Extract the (x, y) coordinate from the center of the cell holding the provided text.  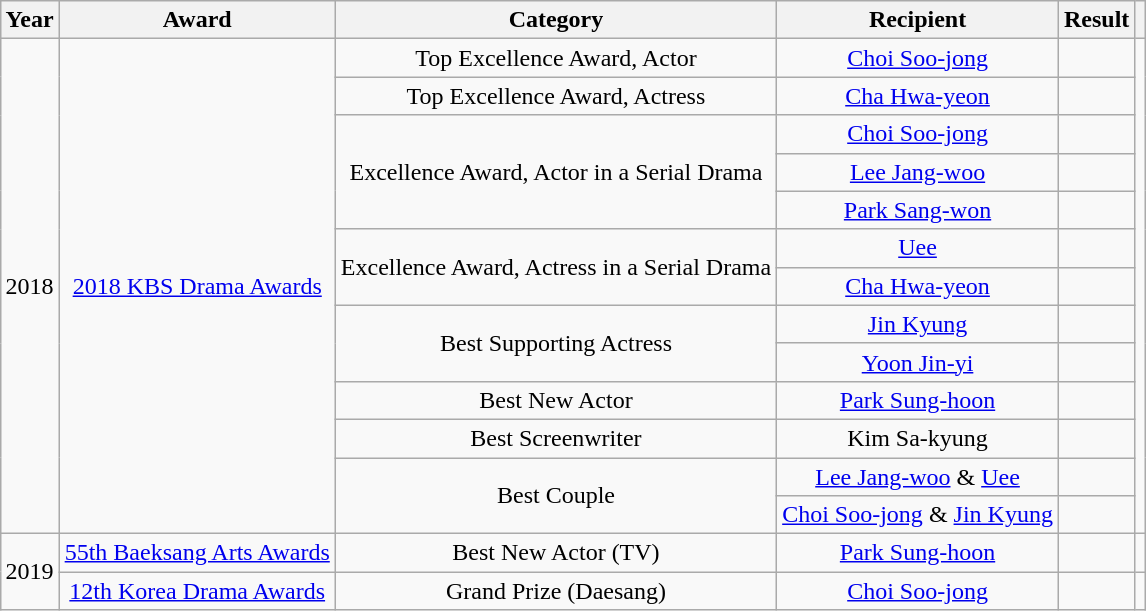
2018 KBS Drama Awards (197, 286)
Top Excellence Award, Actress (556, 96)
2018 (30, 286)
Lee Jang-woo & Uee (918, 477)
Best Screenwriter (556, 438)
Yoon Jin-yi (918, 362)
Park Sang-won (918, 210)
Year (30, 20)
Excellence Award, Actor in a Serial Drama (556, 172)
Recipient (918, 20)
Best Supporting Actress (556, 343)
Category (556, 20)
Choi Soo-jong & Jin Kyung (918, 515)
Kim Sa-kyung (918, 438)
Best New Actor (556, 400)
Grand Prize (Daesang) (556, 591)
Top Excellence Award, Actor (556, 58)
Excellence Award, Actress in a Serial Drama (556, 267)
Result (1096, 20)
55th Baeksang Arts Awards (197, 553)
Lee Jang-woo (918, 172)
Award (197, 20)
2019 (30, 572)
Best New Actor (TV) (556, 553)
Best Couple (556, 496)
Uee (918, 248)
Jin Kyung (918, 324)
12th Korea Drama Awards (197, 591)
